Pinpoint the cell where the given text exists, returning its (x, y) midpoint coordinate. 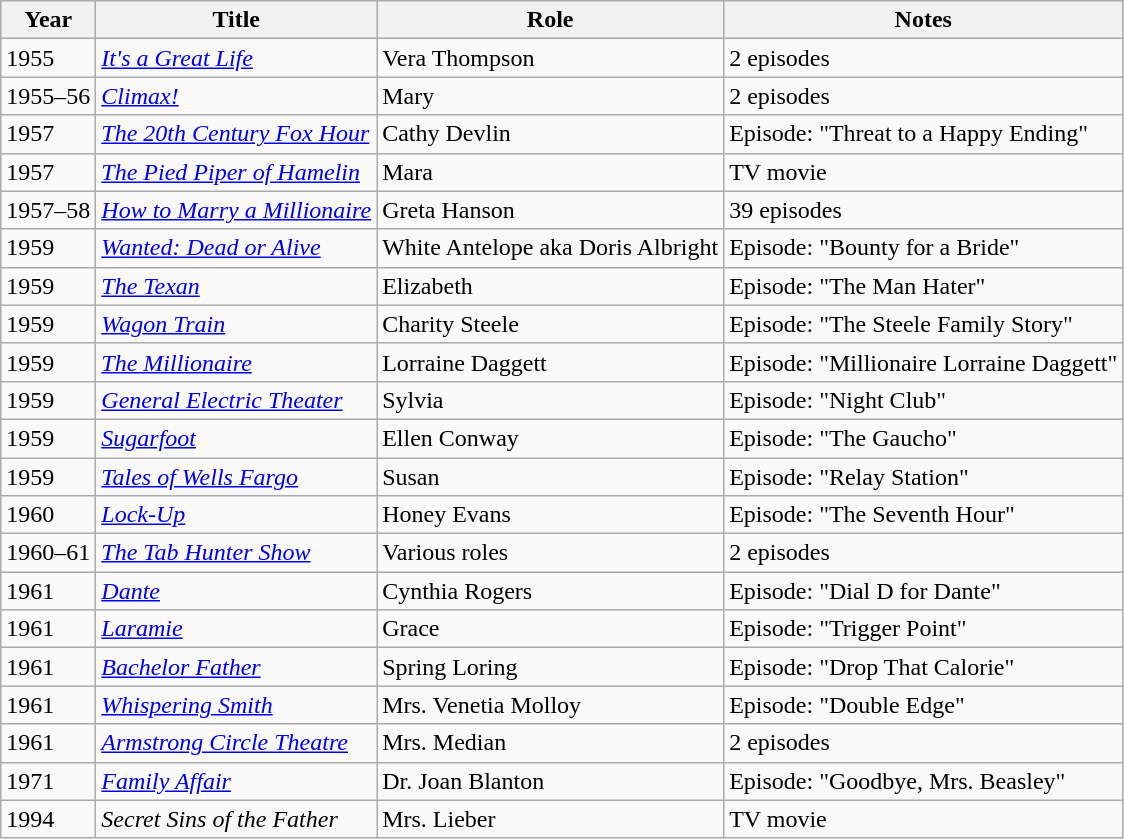
The Pied Piper of Hamelin (236, 172)
Cynthia Rogers (550, 591)
Year (48, 20)
Susan (550, 477)
The Millionaire (236, 362)
Episode: "Night Club" (924, 400)
Episode: "The Man Hater" (924, 286)
It's a Great Life (236, 58)
Sylvia (550, 400)
Role (550, 20)
Episode: "Trigger Point" (924, 629)
Secret Sins of the Father (236, 819)
General Electric Theater (236, 400)
Greta Hanson (550, 210)
Episode: "The Steele Family Story" (924, 324)
Episode: "The Seventh Hour" (924, 515)
White Antelope aka Doris Albright (550, 248)
Wagon Train (236, 324)
Episode: "Bounty for a Bride" (924, 248)
Mrs. Lieber (550, 819)
Vera Thompson (550, 58)
Notes (924, 20)
1955 (48, 58)
The Tab Hunter Show (236, 553)
Title (236, 20)
Mary (550, 96)
Episode: "Dial D for Dante" (924, 591)
Episode: "Goodbye, Mrs. Beasley" (924, 781)
Ellen Conway (550, 438)
Charity Steele (550, 324)
Whispering Smith (236, 705)
Episode: "Double Edge" (924, 705)
Episode: "Millionaire Lorraine Daggett" (924, 362)
Episode: "Drop That Calorie" (924, 667)
Episode: "The Gaucho" (924, 438)
Family Affair (236, 781)
Episode: "Relay Station" (924, 477)
Mrs. Median (550, 743)
Dante (236, 591)
1960–61 (48, 553)
Lock-Up (236, 515)
Laramie (236, 629)
Episode: "Threat to a Happy Ending" (924, 134)
Honey Evans (550, 515)
1971 (48, 781)
1955–56 (48, 96)
Mara (550, 172)
Climax! (236, 96)
Spring Loring (550, 667)
1957–58 (48, 210)
Armstrong Circle Theatre (236, 743)
Bachelor Father (236, 667)
Tales of Wells Fargo (236, 477)
1994 (48, 819)
Elizabeth (550, 286)
Sugarfoot (236, 438)
Dr. Joan Blanton (550, 781)
Cathy Devlin (550, 134)
Lorraine Daggett (550, 362)
39 episodes (924, 210)
The 20th Century Fox Hour (236, 134)
Various roles (550, 553)
How to Marry a Millionaire (236, 210)
Grace (550, 629)
1960 (48, 515)
The Texan (236, 286)
Wanted: Dead or Alive (236, 248)
Mrs. Venetia Molloy (550, 705)
